From the cell containing the given text, extract its center point as [x, y] coordinate. 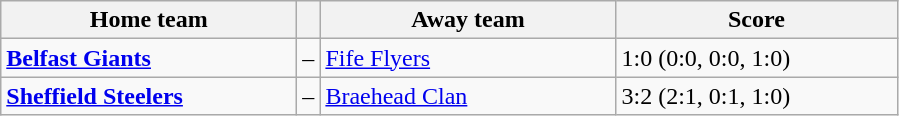
Sheffield Steelers [149, 96]
1:0 (0:0, 0:0, 1:0) [756, 58]
Home team [149, 20]
3:2 (2:1, 0:1, 1:0) [756, 96]
Braehead Clan [468, 96]
Score [756, 20]
Belfast Giants [149, 58]
Away team [468, 20]
Fife Flyers [468, 58]
